Locate the cell with the specified text and output its [x, y] center coordinate. 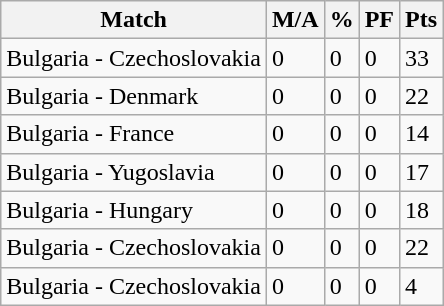
14 [422, 134]
33 [422, 58]
Bulgaria - Yugoslavia [134, 172]
Bulgaria - Denmark [134, 96]
Match [134, 20]
M/A [295, 20]
PF [379, 20]
% [342, 20]
Pts [422, 20]
Bulgaria - Hungary [134, 210]
4 [422, 286]
Bulgaria - France [134, 134]
18 [422, 210]
17 [422, 172]
